Return the [x, y] coordinate for the center point of the cell that contains the specified text.  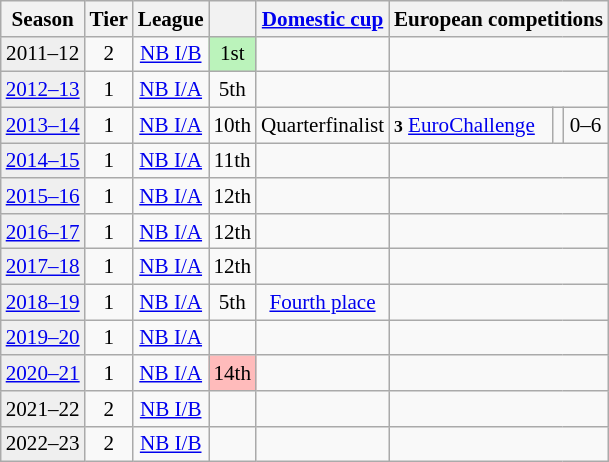
2022–23 [43, 444]
2017–18 [43, 266]
European competitions [498, 18]
2018–19 [43, 302]
2020–21 [43, 372]
2021–22 [43, 408]
Season [43, 18]
3 EuroChallenge [470, 124]
2019–20 [43, 338]
2015–16 [43, 196]
Fourth place [322, 302]
2012–13 [43, 90]
League [171, 18]
2011–12 [43, 54]
Domestic cup [322, 18]
1st [232, 54]
14th [232, 372]
2014–15 [43, 160]
10th [232, 124]
Tier [109, 18]
2013–14 [43, 124]
11th [232, 160]
Quarterfinalist [322, 124]
2016–17 [43, 230]
0–6 [586, 124]
